For the text-containing cell, return its midpoint in [X, Y] coordinate format. 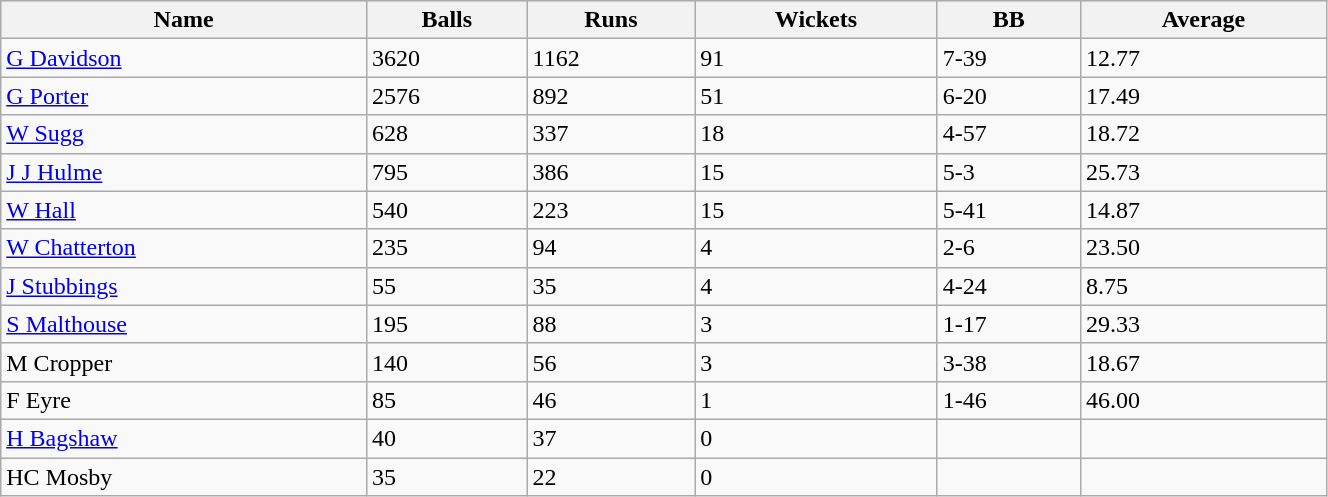
88 [611, 324]
3620 [446, 58]
12.77 [1203, 58]
46 [611, 400]
14.87 [1203, 210]
195 [446, 324]
5-41 [1008, 210]
235 [446, 248]
1 [816, 400]
17.49 [1203, 96]
G Davidson [184, 58]
18.72 [1203, 134]
H Bagshaw [184, 438]
8.75 [1203, 286]
37 [611, 438]
G Porter [184, 96]
1-17 [1008, 324]
W Hall [184, 210]
BB [1008, 20]
892 [611, 96]
94 [611, 248]
1-46 [1008, 400]
Name [184, 20]
2-6 [1008, 248]
386 [611, 172]
18 [816, 134]
337 [611, 134]
Balls [446, 20]
6-20 [1008, 96]
23.50 [1203, 248]
91 [816, 58]
J J Hulme [184, 172]
M Cropper [184, 362]
56 [611, 362]
18.67 [1203, 362]
Wickets [816, 20]
S Malthouse [184, 324]
W Sugg [184, 134]
223 [611, 210]
5-3 [1008, 172]
540 [446, 210]
795 [446, 172]
W Chatterton [184, 248]
85 [446, 400]
F Eyre [184, 400]
1162 [611, 58]
22 [611, 477]
25.73 [1203, 172]
2576 [446, 96]
51 [816, 96]
55 [446, 286]
HC Mosby [184, 477]
Runs [611, 20]
46.00 [1203, 400]
7-39 [1008, 58]
40 [446, 438]
628 [446, 134]
J Stubbings [184, 286]
140 [446, 362]
Average [1203, 20]
29.33 [1203, 324]
4-24 [1008, 286]
4-57 [1008, 134]
3-38 [1008, 362]
